Output the [X, Y] coordinate of the center of the cell containing the given text.  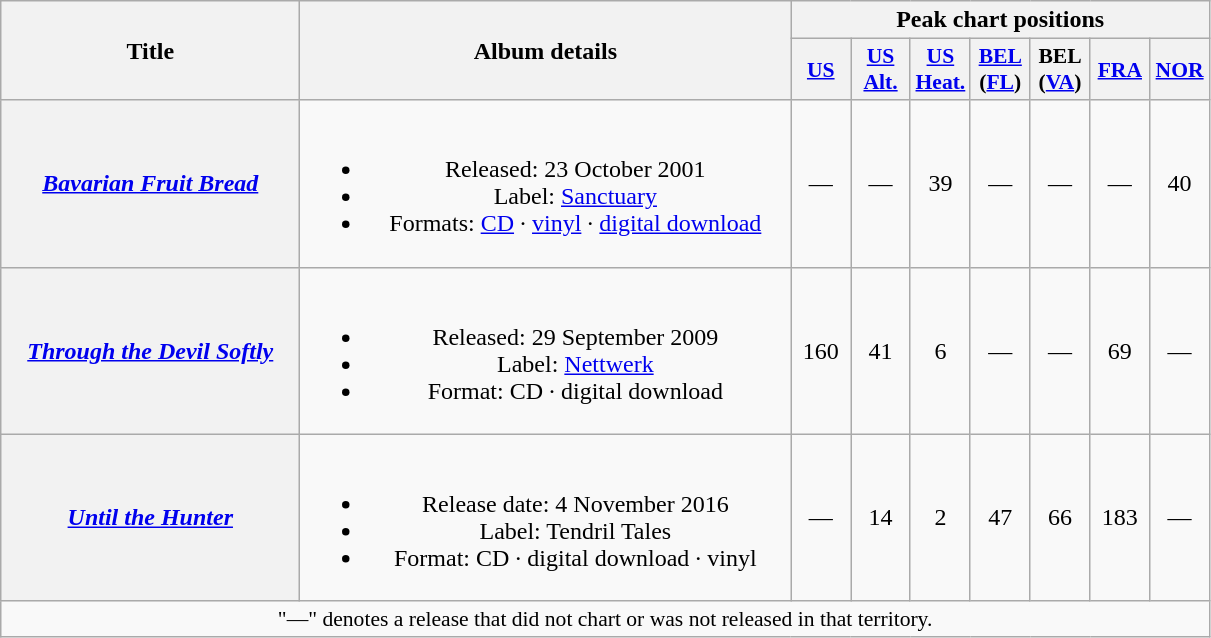
2 [940, 518]
Released: 23 October 2001Label: SanctuaryFormats: CD · vinyl · digital download [546, 184]
39 [940, 184]
Released: 29 September 2009Label: NettwerkFormat: CD · digital download [546, 350]
US Alt. [881, 70]
Release date: 4 November 2016Label: Tendril TalesFormat: CD · digital download · vinyl [546, 518]
47 [1000, 518]
Title [150, 50]
Bavarian Fruit Bread [150, 184]
NOR [1180, 70]
Peak chart positions [1000, 20]
14 [881, 518]
40 [1180, 184]
41 [881, 350]
US [821, 70]
FRA [1120, 70]
6 [940, 350]
"—" denotes a release that did not chart or was not released in that territory. [606, 619]
BEL(VA) [1060, 70]
BEL(FL) [1000, 70]
Until the Hunter [150, 518]
Album details [546, 50]
160 [821, 350]
183 [1120, 518]
Through the Devil Softly [150, 350]
69 [1120, 350]
US Heat. [940, 70]
66 [1060, 518]
